Output the [x, y] coordinate of the center of the cell containing the given text.  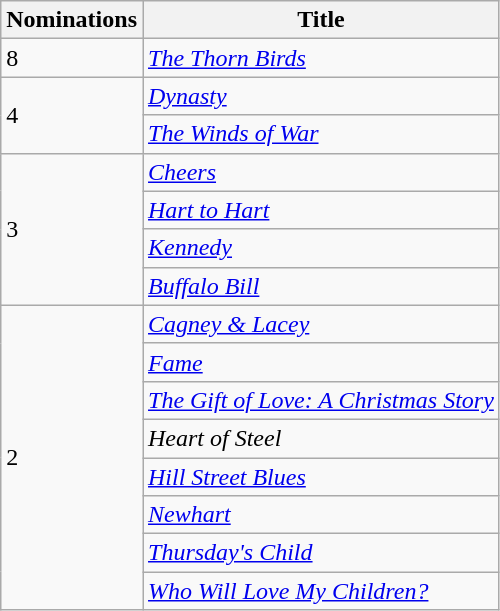
Cheers [320, 172]
8 [72, 58]
Heart of Steel [320, 438]
Cagney & Lacey [320, 324]
3 [72, 229]
Buffalo Bill [320, 286]
Dynasty [320, 96]
2 [72, 457]
Who Will Love My Children? [320, 591]
4 [72, 115]
Thursday's Child [320, 553]
Hart to Hart [320, 210]
Newhart [320, 515]
Hill Street Blues [320, 477]
Fame [320, 362]
The Winds of War [320, 134]
The Thorn Birds [320, 58]
Kennedy [320, 248]
The Gift of Love: A Christmas Story [320, 400]
Nominations [72, 20]
Title [320, 20]
